Capture the cell that displays the provided text and extract its [x, y] central coordinate. 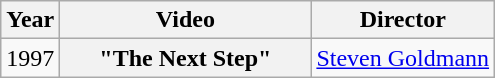
1997 [30, 58]
Year [30, 20]
Steven Goldmann [403, 58]
Director [403, 20]
Video [186, 20]
"The Next Step" [186, 58]
